Output the [x, y] coordinate of the center of the cell containing the given text.  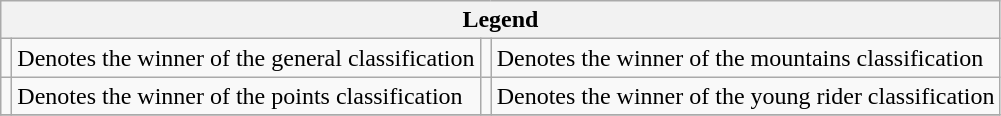
Denotes the winner of the general classification [246, 58]
Denotes the winner of the points classification [246, 96]
Legend [500, 20]
Denotes the winner of the young rider classification [746, 96]
Denotes the winner of the mountains classification [746, 58]
